Detect which cell encompasses the target text, then output its [x, y] center coordinate. 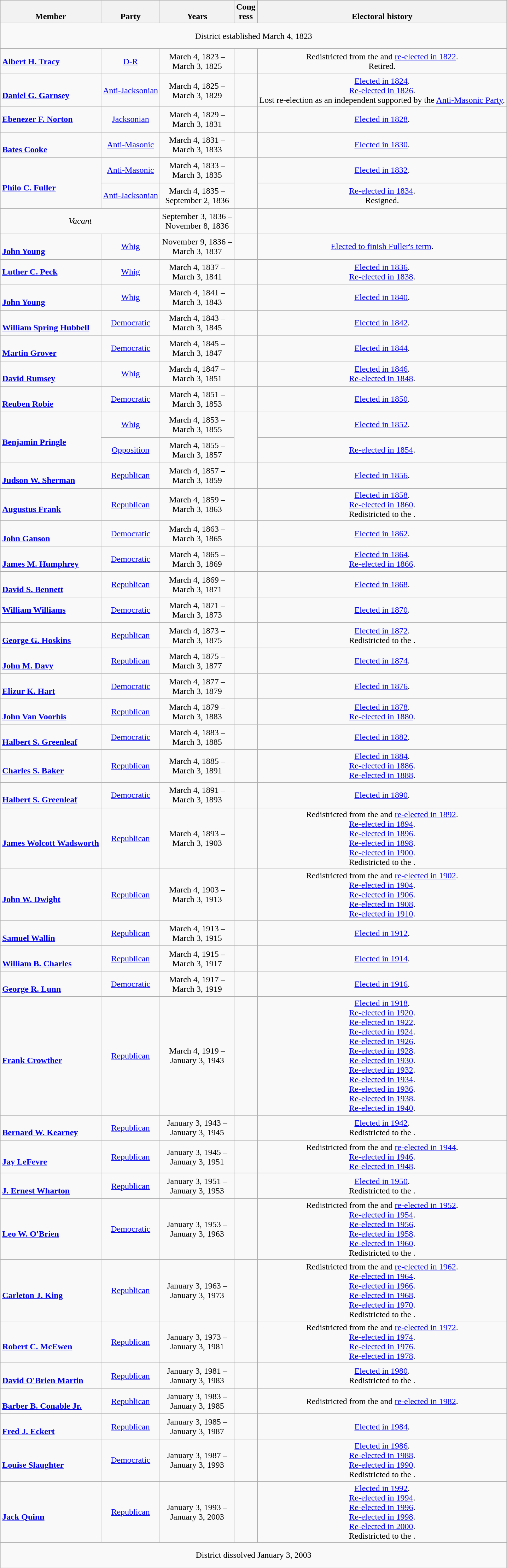
March 4, 1919 –January 3, 1943 [197, 1056]
Elected in 1950.Redistricted to the . [382, 1186]
Samuel Wallin [51, 933]
Carleton J. King [51, 1290]
Elected in 1980.Redistricted to the . [382, 1375]
Elected in 1876. [382, 686]
Luther C. Peck [51, 272]
March 4, 1893 –March 3, 1903 [197, 838]
January 3, 1951 –January 3, 1953 [197, 1186]
March 4, 1879 –March 3, 1883 [197, 712]
Elected in 1844. [382, 348]
Jack Quinn [51, 1511]
Jacksonian [131, 119]
Elected in 1916. [382, 984]
James Wolcott Wadsworth [51, 838]
Elected in 1912. [382, 933]
William B. Charles [51, 959]
March 4, 1847 –March 3, 1851 [197, 374]
March 4, 1903 –March 3, 1913 [197, 895]
Philo C. Fuller [51, 183]
September 3, 1836 –November 8, 1836 [197, 221]
Elected in 1874. [382, 661]
Bates Cooke [51, 145]
Frank Crowther [51, 1056]
Redistricted from the and re-elected in 1972.Re-elected in 1974.Re-elected in 1976.Re-elected in 1978. [382, 1342]
March 4, 1891 –March 3, 1893 [197, 795]
Party [131, 12]
March 4, 1885 –March 3, 1891 [197, 766]
Elected in 1992.Re-elected in 1994.Re-elected in 1996.Re-elected in 1998.Re-elected in 2000.Redistricted to the . [382, 1511]
Elected in 1882. [382, 737]
March 4, 1859 –March 3, 1863 [197, 505]
January 3, 1973 –January 3, 1981 [197, 1342]
J. Ernest Wharton [51, 1186]
Leo W. O'Brien [51, 1229]
Elected in 1868. [382, 584]
Member [51, 12]
Opposition [131, 450]
Elected in 1942.Redistricted to the . [382, 1128]
Elected in 1856. [382, 476]
Elected to finish Fuller's term. [382, 247]
Barber B. Conable Jr. [51, 1401]
Elected in 1846.Re-elected in 1848. [382, 374]
Bernard W. Kearney [51, 1128]
March 4, 1851 –March 3, 1853 [197, 399]
January 3, 1945 –January 3, 1951 [197, 1157]
January 3, 1943 –January 3, 1945 [197, 1128]
March 4, 1833 –March 3, 1835 [197, 170]
Redistricted from the and re-elected in 1944.Re-elected in 1946.Re-elected in 1948. [382, 1157]
Elected in 1840. [382, 297]
Judson W. Sherman [51, 476]
Elected in 1842. [382, 323]
Elected in 1830. [382, 145]
Redistricted from the and re-elected in 1822.Retired. [382, 61]
March 4, 1831 –March 3, 1833 [197, 145]
March 4, 1917 –March 3, 1919 [197, 984]
March 4, 1835 –September 2, 1836 [197, 196]
District established March 4, 1823 [254, 36]
John Van Voorhis [51, 712]
January 3, 1981 –January 3, 1983 [197, 1375]
Re-elected in 1834.Resigned. [382, 196]
Robert C. McEwen [51, 1342]
Jay LeFevre [51, 1157]
Reuben Robie [51, 399]
Elected in 1828. [382, 119]
March 4, 1915 –March 3, 1917 [197, 959]
George R. Lunn [51, 984]
Charles S. Baker [51, 766]
March 4, 1869 –March 3, 1871 [197, 584]
Elected in 1878.Re-elected in 1880. [382, 712]
March 4, 1875 –March 3, 1877 [197, 661]
Elected in 1914. [382, 959]
Louise Slaughter [51, 1460]
Ebenezer F. Norton [51, 119]
Elected in 1870. [382, 610]
Daniel G. Garnsey [51, 90]
D-R [131, 61]
Redistricted from the and re-elected in 1902.Re-elected in 1904.Re-elected in 1906.Re-elected in 1908.Re-elected in 1910. [382, 895]
March 4, 1837 –March 3, 1841 [197, 272]
David S. Bennett [51, 584]
Elected in 1986.Re-elected in 1988.Re-elected in 1990.Redistricted to the . [382, 1460]
March 4, 1825 –March 3, 1829 [197, 90]
March 4, 1863 –March 3, 1865 [197, 534]
Elected in 1864.Re-elected in 1866. [382, 559]
January 3, 1987 –January 3, 1993 [197, 1460]
John W. Dwight [51, 895]
Congress [246, 12]
March 4, 1853 –March 3, 1855 [197, 425]
March 4, 1877 –March 3, 1879 [197, 686]
Augustus Frank [51, 505]
March 4, 1829 –March 3, 1831 [197, 119]
Benjamin Pringle [51, 437]
Electoral history [382, 12]
Elected in 1872.Redistricted to the . [382, 635]
Redistricted from the and re-elected in 1962.Re-elected in 1964.Re-elected in 1966.Re-elected in 1968.Re-elected in 1970.Redistricted to the . [382, 1290]
January 3, 1963 –January 3, 1973 [197, 1290]
March 4, 1913 –March 3, 1915 [197, 933]
March 4, 1865 –March 3, 1869 [197, 559]
David Rumsey [51, 374]
Elected in 1884.Re-elected in 1886.Re-elected in 1888. [382, 766]
Elected in 1824.Re-elected in 1826.Lost re-election as an independent supported by the Anti-Masonic Party. [382, 90]
William Williams [51, 610]
March 4, 1883 –March 3, 1885 [197, 737]
Elizur K. Hart [51, 686]
Redistricted from the and re-elected in 1892.Re-elected in 1894.Re-elected in 1896.Re-elected in 1898.Re-elected in 1900.Redistricted to the . [382, 838]
Elected in 1984. [382, 1426]
Elected in 1852. [382, 425]
Vacant [80, 221]
March 4, 1823 –March 3, 1825 [197, 61]
Elected in 1890. [382, 795]
Elected in 1862. [382, 534]
Elected in 1850. [382, 399]
January 3, 1993 –January 3, 2003 [197, 1511]
James M. Humphrey [51, 559]
William Spring Hubbell [51, 323]
January 3, 1985 –January 3, 1987 [197, 1426]
March 4, 1855 –March 3, 1857 [197, 450]
Redistricted from the and re-elected in 1982. [382, 1401]
Elected in 1836.Re-elected in 1838. [382, 272]
January 3, 1953 –January 3, 1963 [197, 1229]
March 4, 1841 –March 3, 1843 [197, 297]
March 4, 1845 –March 3, 1847 [197, 348]
November 9, 1836 –March 3, 1837 [197, 247]
March 4, 1873 –March 3, 1875 [197, 635]
March 4, 1871 –March 3, 1873 [197, 610]
District dissolved January 3, 2003 [254, 1555]
John Ganson [51, 534]
David O'Brien Martin [51, 1375]
Elected in 1832. [382, 170]
Years [197, 12]
Fred J. Eckert [51, 1426]
Elected in 1858.Re-elected in 1860.Redistricted to the . [382, 505]
March 4, 1857 –March 3, 1859 [197, 476]
Martin Grover [51, 348]
Re-elected in 1854. [382, 450]
Albert H. Tracy [51, 61]
George G. Hoskins [51, 635]
Redistricted from the and re-elected in 1952.Re-elected in 1954.Re-elected in 1956.Re-elected in 1958.Re-elected in 1960.Redistricted to the . [382, 1229]
John M. Davy [51, 661]
March 4, 1843 –March 3, 1845 [197, 323]
January 3, 1983 –January 3, 1985 [197, 1401]
